For the text-containing cell, return its midpoint in [x, y] coordinate format. 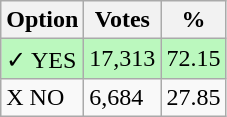
17,313 [122, 59]
X NO [42, 97]
6,684 [122, 97]
✓ YES [42, 59]
72.15 [194, 59]
% [194, 20]
Votes [122, 20]
Option [42, 20]
27.85 [194, 97]
